From the cell containing the given text, extract its center point as [x, y] coordinate. 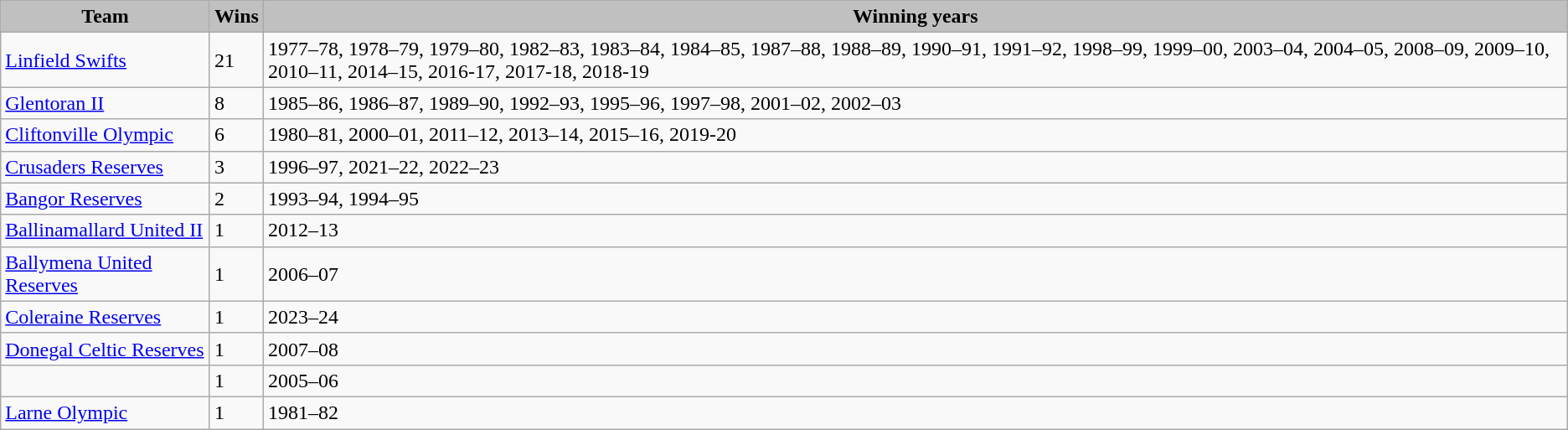
Coleraine Reserves [106, 317]
1996–97, 2021–22, 2022–23 [915, 167]
2006–07 [915, 273]
21 [236, 60]
1980–81, 2000–01, 2011–12, 2013–14, 2015–16, 2019-20 [915, 135]
Donegal Celtic Reserves [106, 349]
3 [236, 167]
1993–94, 1994–95 [915, 199]
2005–06 [915, 381]
Team [106, 17]
Linfield Swifts [106, 60]
2 [236, 199]
Bangor Reserves [106, 199]
6 [236, 135]
2012–13 [915, 231]
Wins [236, 17]
Crusaders Reserves [106, 167]
Larne Olympic [106, 412]
Glentoran II [106, 103]
1985–86, 1986–87, 1989–90, 1992–93, 1995–96, 1997–98, 2001–02, 2002–03 [915, 103]
Winning years [915, 17]
2023–24 [915, 317]
2007–08 [915, 349]
8 [236, 103]
Cliftonville Olympic [106, 135]
1981–82 [915, 412]
Ballinamallard United II [106, 231]
Ballymena United Reserves [106, 273]
